Capture the cell that displays the provided text and extract its (x, y) central coordinate. 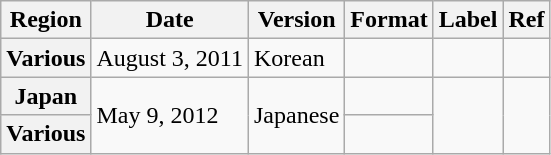
Date (170, 20)
Label (468, 20)
Japanese (296, 115)
Version (296, 20)
Ref (526, 20)
Korean (296, 58)
May 9, 2012 (170, 115)
August 3, 2011 (170, 58)
Format (389, 20)
Japan (46, 96)
Region (46, 20)
